Identify which cell holds the provided text, then report its (x, y) central coordinate. 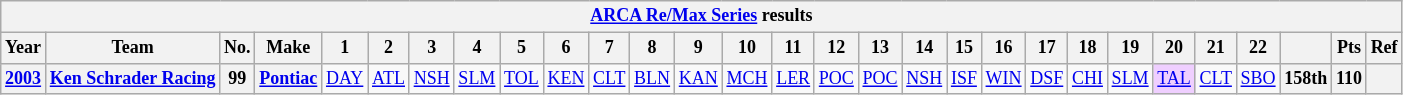
CHI (1088, 78)
Ref (1384, 48)
DAY (345, 78)
TAL (1174, 78)
DSF (1047, 78)
Make (288, 48)
TOL (522, 78)
Pts (1350, 48)
4 (477, 48)
Pontiac (288, 78)
99 (238, 78)
7 (610, 48)
110 (1350, 78)
12 (836, 48)
LER (794, 78)
19 (1130, 48)
1 (345, 48)
9 (698, 48)
Team (132, 48)
158th (1306, 78)
MCH (747, 78)
WIN (1004, 78)
Year (24, 48)
ATL (389, 78)
15 (964, 48)
KAN (698, 78)
BLN (652, 78)
22 (1258, 48)
6 (566, 48)
18 (1088, 48)
No. (238, 48)
3 (432, 48)
14 (924, 48)
Ken Schrader Racing (132, 78)
13 (880, 48)
5 (522, 48)
17 (1047, 48)
8 (652, 48)
SBO (1258, 78)
KEN (566, 78)
ARCA Re/Max Series results (702, 16)
2003 (24, 78)
21 (1216, 48)
10 (747, 48)
20 (1174, 48)
2 (389, 48)
11 (794, 48)
ISF (964, 78)
16 (1004, 48)
